Provide the (x, y) coordinate of the cell's center where the given text is located.  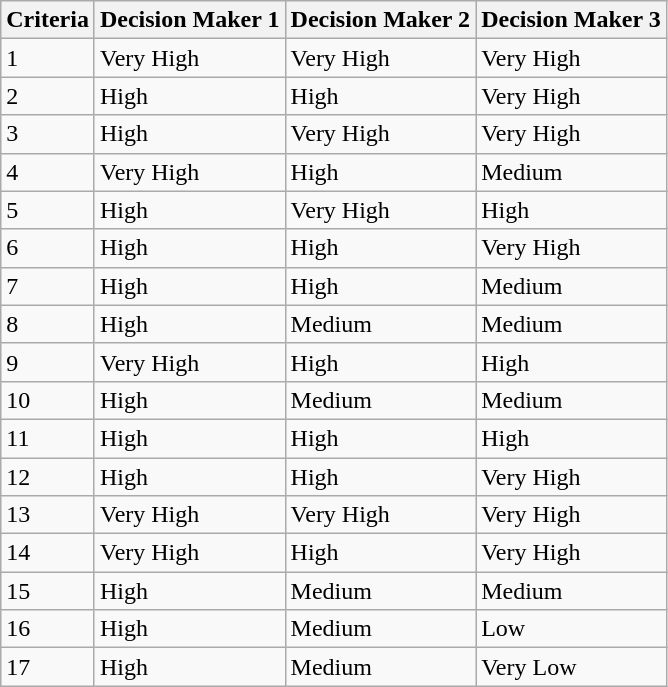
2 (48, 96)
10 (48, 400)
17 (48, 667)
Decision Maker 1 (190, 20)
11 (48, 438)
9 (48, 362)
14 (48, 553)
6 (48, 248)
Criteria (48, 20)
16 (48, 629)
5 (48, 210)
Decision Maker 2 (380, 20)
15 (48, 591)
7 (48, 286)
1 (48, 58)
Very Low (572, 667)
8 (48, 324)
Decision Maker 3 (572, 20)
Low (572, 629)
4 (48, 172)
12 (48, 477)
13 (48, 515)
3 (48, 134)
